Search for the cell housing the specified text and yield its (x, y) center coordinate. 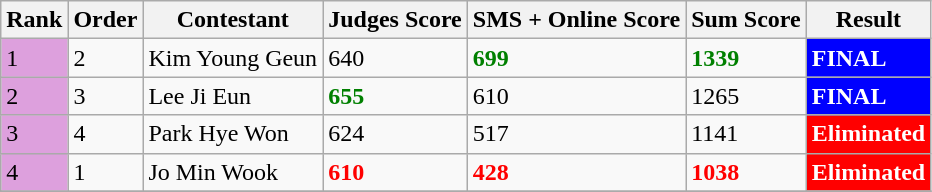
640 (396, 58)
655 (396, 96)
Order (106, 20)
517 (576, 134)
1339 (746, 58)
428 (576, 172)
Kim Young Geun (233, 58)
Contestant (233, 20)
Result (868, 20)
1265 (746, 96)
1038 (746, 172)
624 (396, 134)
Rank (34, 20)
Park Hye Won (233, 134)
Judges Score (396, 20)
Jo Min Wook (233, 172)
1141 (746, 134)
Lee Ji Eun (233, 96)
699 (576, 58)
Sum Score (746, 20)
SMS + Online Score (576, 20)
